Identify which cell holds the provided text, then report its [X, Y] central coordinate. 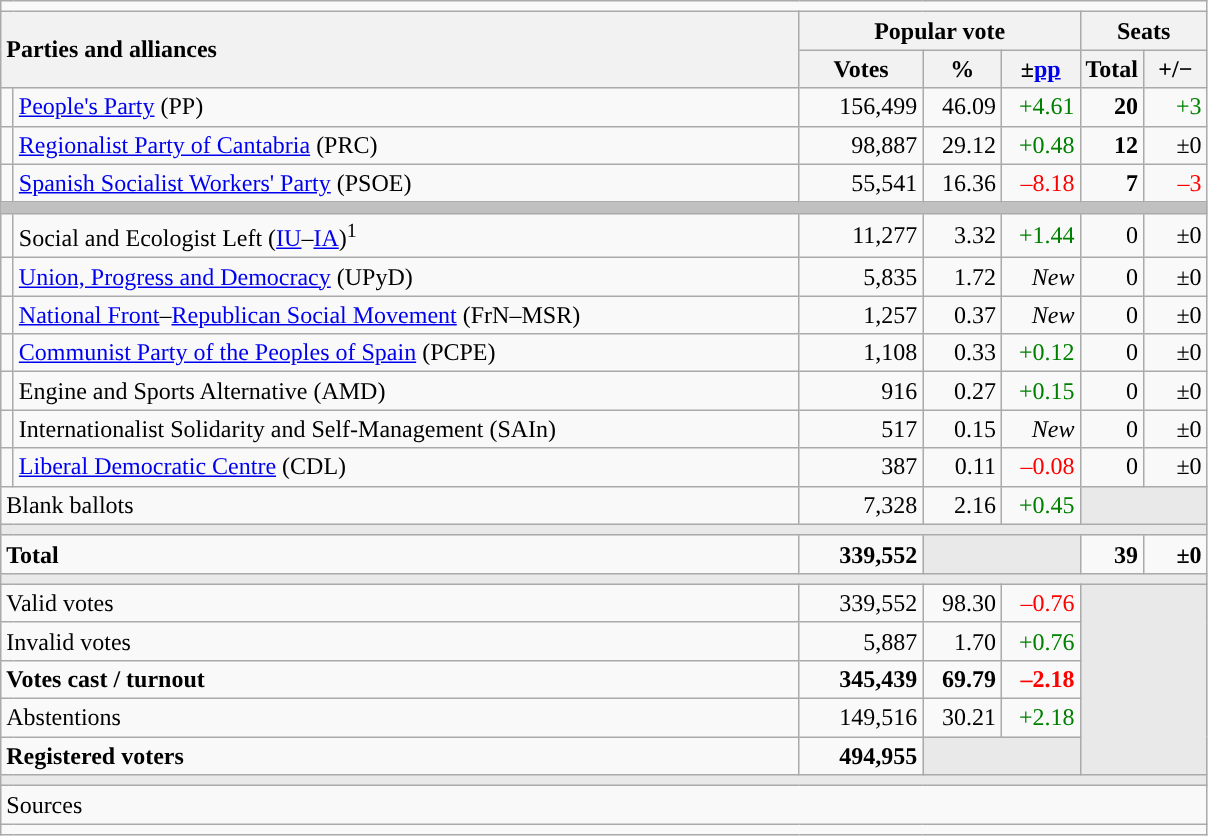
+1.44 [1040, 236]
±pp [1040, 69]
149,516 [861, 718]
% [962, 69]
Internationalist Solidarity and Self-Management (SAIn) [406, 429]
7 [1112, 183]
16.36 [962, 183]
+0.15 [1040, 391]
29.12 [962, 145]
0.15 [962, 429]
Social and Ecologist Left (IU–IA)1 [406, 236]
Parties and alliances [400, 50]
387 [861, 467]
Abstentions [400, 718]
98.30 [962, 603]
1.70 [962, 641]
1.72 [962, 277]
–8.18 [1040, 183]
Sources [604, 805]
–3 [1176, 183]
People's Party (PP) [406, 107]
916 [861, 391]
Regionalist Party of Cantabria (PRC) [406, 145]
3.32 [962, 236]
+0.45 [1040, 505]
5,835 [861, 277]
–0.76 [1040, 603]
Votes [861, 69]
345,439 [861, 679]
12 [1112, 145]
–2.18 [1040, 679]
Engine and Sports Alternative (AMD) [406, 391]
517 [861, 429]
2.16 [962, 505]
1,257 [861, 315]
11,277 [861, 236]
Invalid votes [400, 641]
20 [1112, 107]
Registered voters [400, 756]
0.37 [962, 315]
156,499 [861, 107]
46.09 [962, 107]
+0.12 [1040, 353]
Popular vote [940, 31]
494,955 [861, 756]
+3 [1176, 107]
Valid votes [400, 603]
5,887 [861, 641]
Liberal Democratic Centre (CDL) [406, 467]
Spanish Socialist Workers' Party (PSOE) [406, 183]
–0.08 [1040, 467]
7,328 [861, 505]
1,108 [861, 353]
69.79 [962, 679]
98,887 [861, 145]
+0.48 [1040, 145]
+0.76 [1040, 641]
30.21 [962, 718]
Votes cast / turnout [400, 679]
Blank ballots [400, 505]
National Front–Republican Social Movement (FrN–MSR) [406, 315]
Union, Progress and Democracy (UPyD) [406, 277]
39 [1112, 554]
+2.18 [1040, 718]
0.11 [962, 467]
Communist Party of the Peoples of Spain (PCPE) [406, 353]
0.33 [962, 353]
+/− [1176, 69]
0.27 [962, 391]
Seats [1144, 31]
55,541 [861, 183]
+4.61 [1040, 107]
